From the cell containing the given text, extract its center point as [x, y] coordinate. 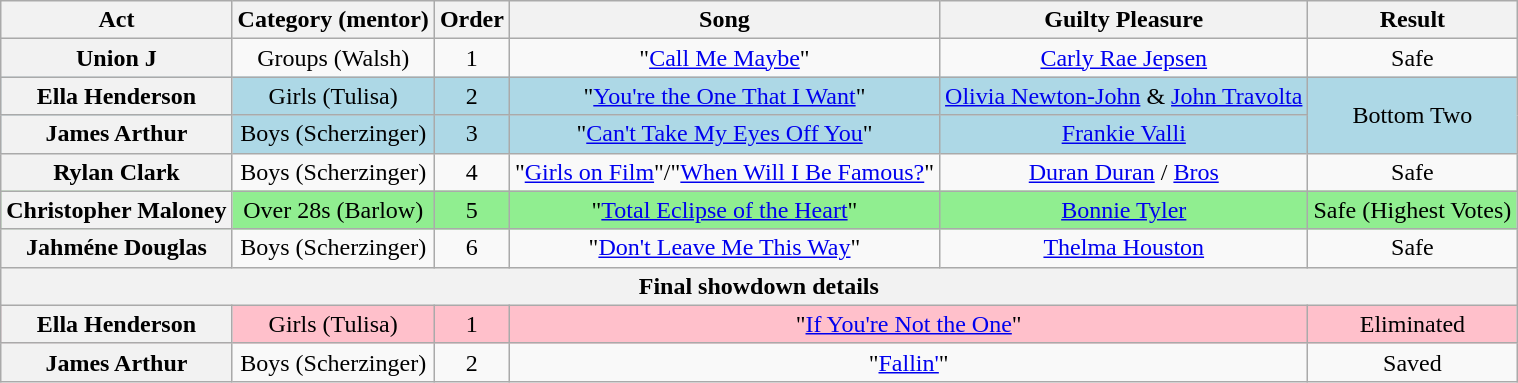
"You're the One That I Want" [724, 96]
"Girls on Film"/"When Will I Be Famous?" [724, 172]
Jahméne Douglas [116, 248]
Guilty Pleasure [1124, 20]
Category (mentor) [333, 20]
5 [472, 210]
Thelma Houston [1124, 248]
Carly Rae Jepsen [1124, 58]
Bottom Two [1412, 115]
Groups (Walsh) [333, 58]
"Call Me Maybe" [724, 58]
Song [724, 20]
Saved [1412, 362]
3 [472, 134]
Safe (Highest Votes) [1412, 210]
Bonnie Tyler [1124, 210]
Christopher Maloney [116, 210]
"Can't Take My Eyes Off You" [724, 134]
4 [472, 172]
Duran Duran / Bros [1124, 172]
6 [472, 248]
"Total Eclipse of the Heart" [724, 210]
Union J [116, 58]
Eliminated [1412, 324]
"If You're Not the One" [908, 324]
Final showdown details [759, 286]
"Don't Leave Me This Way" [724, 248]
Over 28s (Barlow) [333, 210]
Result [1412, 20]
Olivia Newton-John & John Travolta [1124, 96]
Frankie Valli [1124, 134]
Order [472, 20]
Rylan Clark [116, 172]
Act [116, 20]
"Fallin'" [908, 362]
